Pinpoint the cell where the given text exists, returning its (x, y) midpoint coordinate. 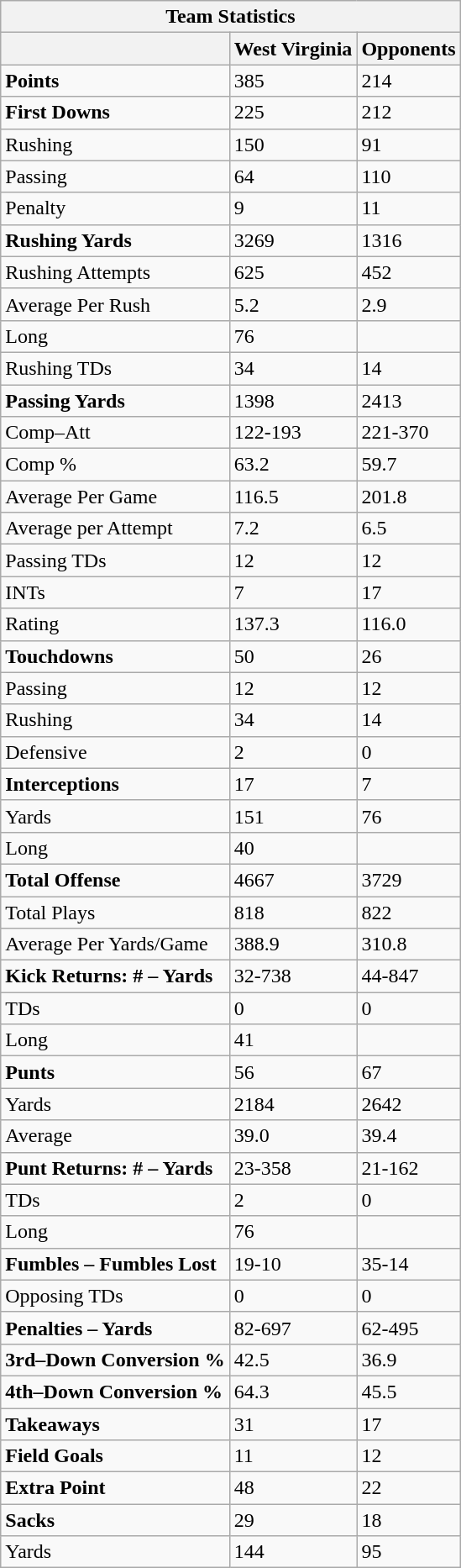
Fumbles – Fumbles Lost (115, 1264)
40 (293, 848)
Opposing TDs (115, 1296)
Opponents (408, 49)
26 (408, 656)
42.5 (293, 1360)
822 (408, 912)
Penalty (115, 208)
Sacks (115, 1520)
63.2 (293, 465)
Penalties – Yards (115, 1328)
4667 (293, 880)
50 (293, 656)
7.2 (293, 529)
Extra Point (115, 1488)
45.5 (408, 1392)
82-697 (293, 1328)
4th–Down Conversion % (115, 1392)
22 (408, 1488)
110 (408, 176)
Takeaways (115, 1424)
INTs (115, 592)
Total Plays (115, 912)
212 (408, 113)
48 (293, 1488)
39.4 (408, 1136)
221-370 (408, 433)
32-738 (293, 976)
West Virginia (293, 49)
Touchdowns (115, 656)
Points (115, 81)
1398 (293, 401)
3729 (408, 880)
Interceptions (115, 784)
214 (408, 81)
122-193 (293, 433)
Total Offense (115, 880)
Field Goals (115, 1456)
91 (408, 145)
64 (293, 176)
64.3 (293, 1392)
452 (408, 272)
Punt Returns: # – Yards (115, 1168)
Rushing TDs (115, 368)
67 (408, 1072)
Defensive (115, 752)
36.9 (408, 1360)
95 (408, 1552)
2184 (293, 1104)
3269 (293, 240)
Comp–Att (115, 433)
56 (293, 1072)
First Downs (115, 113)
Average Per Yards/Game (115, 944)
1316 (408, 240)
62-495 (408, 1328)
625 (293, 272)
116.0 (408, 624)
35-14 (408, 1264)
144 (293, 1552)
59.7 (408, 465)
310.8 (408, 944)
2413 (408, 401)
151 (293, 816)
137.3 (293, 624)
Average Per Game (115, 497)
2.9 (408, 304)
Passing TDs (115, 560)
Passing Yards (115, 401)
5.2 (293, 304)
Punts (115, 1072)
Average Per Rush (115, 304)
818 (293, 912)
Rating (115, 624)
Average (115, 1136)
Team Statistics (230, 17)
Comp % (115, 465)
201.8 (408, 497)
Rushing Yards (115, 240)
21-162 (408, 1168)
225 (293, 113)
39.0 (293, 1136)
18 (408, 1520)
29 (293, 1520)
385 (293, 81)
19-10 (293, 1264)
3rd–Down Conversion % (115, 1360)
31 (293, 1424)
116.5 (293, 497)
2642 (408, 1104)
Kick Returns: # – Yards (115, 976)
44-847 (408, 976)
Rushing Attempts (115, 272)
388.9 (293, 944)
23-358 (293, 1168)
150 (293, 145)
9 (293, 208)
Average per Attempt (115, 529)
41 (293, 1040)
6.5 (408, 529)
